Provide the (x, y) coordinate of the cell's center where the given text is located.  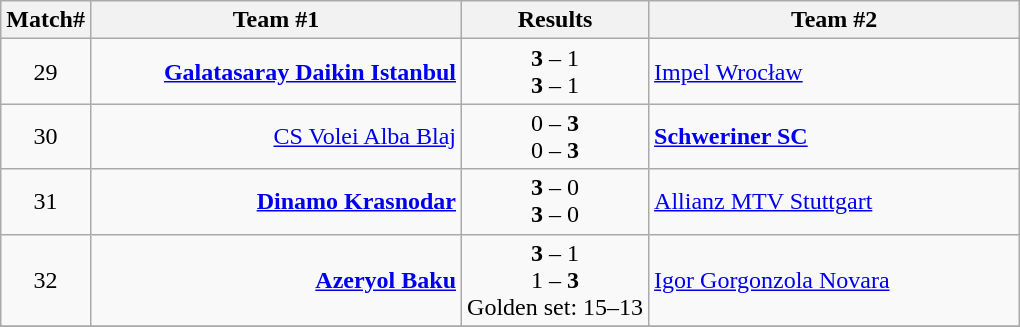
0 – 3 0 – 3 (556, 136)
Team #2 (834, 20)
32 (46, 280)
3 – 0 3 – 0 (556, 202)
Impel Wrocław (834, 72)
30 (46, 136)
Match# (46, 20)
3 – 1 3 – 1 (556, 72)
Schweriner SC (834, 136)
Team #1 (276, 20)
CS Volei Alba Blaj (276, 136)
31 (46, 202)
Results (556, 20)
Allianz MTV Stuttgart (834, 202)
Igor Gorgonzola Novara (834, 280)
29 (46, 72)
3 – 1 1 – 3 Golden set: 15–13 (556, 280)
Azeryol Baku (276, 280)
Galatasaray Daikin Istanbul (276, 72)
Dinamo Krasnodar (276, 202)
